Return the [X, Y] coordinate for the center point of the cell that contains the specified text.  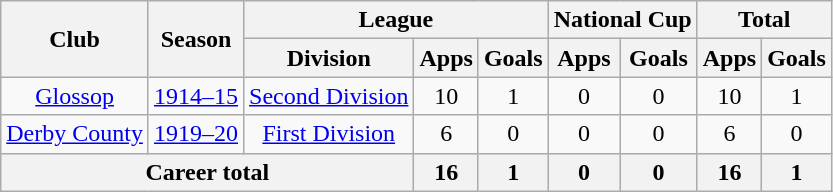
Club [75, 39]
1919–20 [196, 134]
Second Division [329, 96]
Derby County [75, 134]
National Cup [622, 20]
Season [196, 39]
Glossop [75, 96]
Total [764, 20]
League [396, 20]
1914–15 [196, 96]
First Division [329, 134]
Division [329, 58]
Career total [208, 172]
